Return [x, y] of the center of cell containing provided text 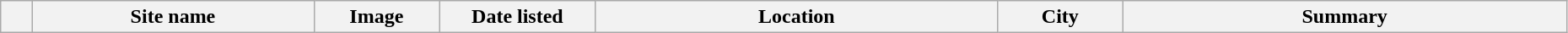
City [1061, 17]
Date listed [518, 17]
Site name [173, 17]
Summary [1344, 17]
Image [376, 17]
Location [796, 17]
